From the cell containing the given text, extract its center point as [x, y] coordinate. 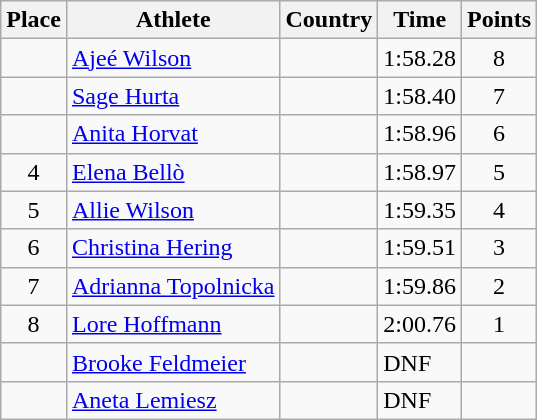
1:59.35 [420, 210]
1:58.40 [420, 96]
1:59.86 [420, 286]
3 [498, 248]
Anita Horvat [173, 134]
Lore Hoffmann [173, 324]
Elena Bellò [173, 172]
1:58.96 [420, 134]
Athlete [173, 20]
Time [420, 20]
Place [34, 20]
Brooke Feldmeier [173, 362]
Allie Wilson [173, 210]
Ajeé Wilson [173, 58]
2 [498, 286]
2:00.76 [420, 324]
Aneta Lemiesz [173, 400]
Adrianna Topolnicka [173, 286]
1:59.51 [420, 248]
Points [498, 20]
Sage Hurta [173, 96]
1 [498, 324]
1:58.97 [420, 172]
Christina Hering [173, 248]
1:58.28 [420, 58]
Country [329, 20]
